Output the [X, Y] coordinate of the center of the cell containing the given text.  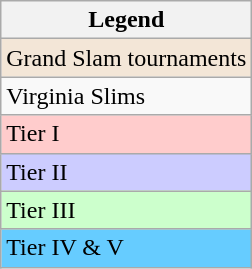
Grand Slam tournaments [126, 58]
Tier III [126, 210]
Tier IV & V [126, 248]
Virginia Slims [126, 96]
Legend [126, 20]
Tier II [126, 172]
Tier I [126, 134]
